Provide the (x, y) coordinate of the cell's center where the given text is located.  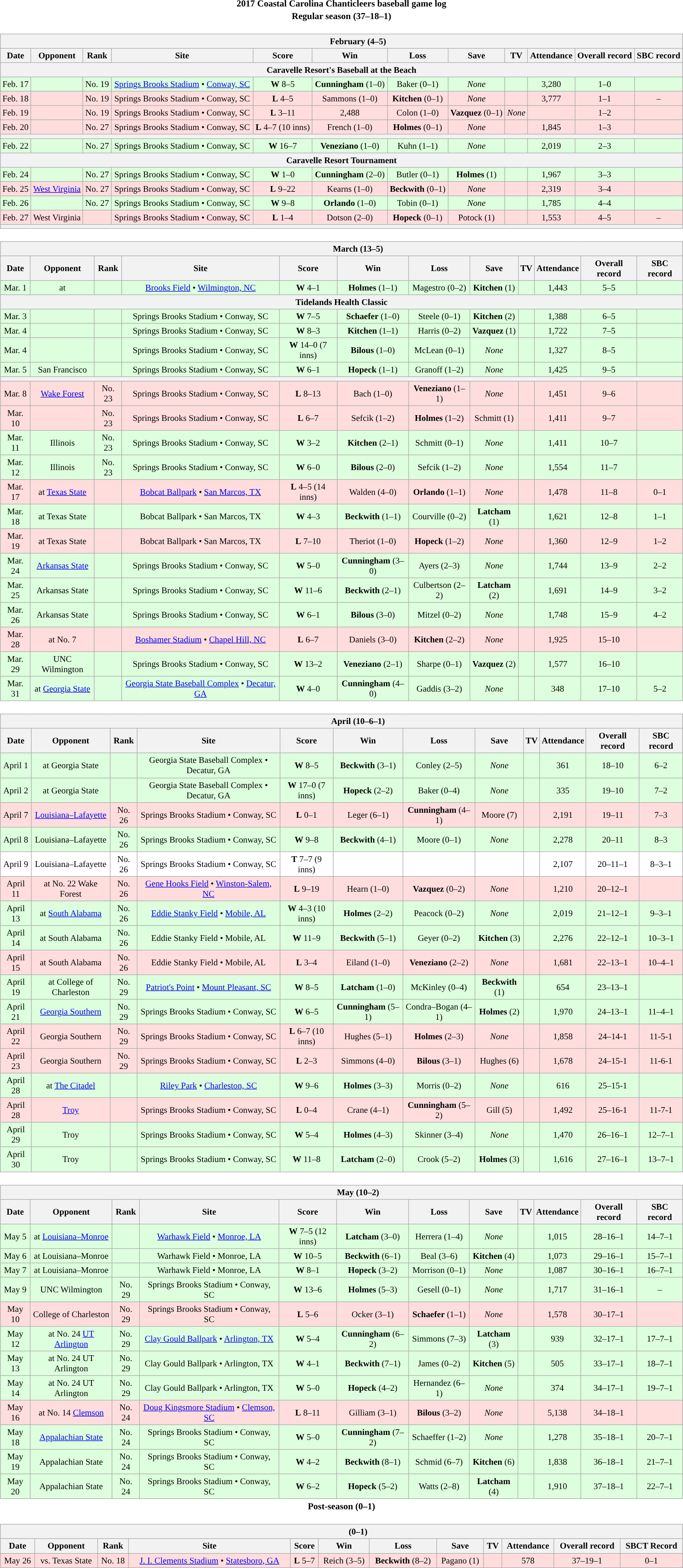
34–17–1 (609, 1388)
Cunningham (4–0) (373, 689)
Hopeck (1–2) (439, 541)
May (10–2) (341, 1192)
15–10 (609, 640)
19–11 (613, 815)
31–16–1 (609, 1289)
at College of Charleston (71, 987)
Herrera (1–4) (439, 1236)
29–16–1 (609, 1256)
12–7–1 (661, 1135)
11-5-1 (661, 1036)
Mitzel (0–2) (439, 615)
505 (557, 1363)
April 21 (16, 1012)
Kuhn (1–1) (418, 146)
May 19 (15, 1462)
W 6–0 (308, 467)
20–12–1 (613, 888)
W 10–5 (308, 1256)
Vazquez (1) (494, 331)
33–17–1 (609, 1363)
1,443 (558, 288)
Cunningham (7–2) (373, 1437)
Latcham (1–0) (368, 987)
1–0 (604, 84)
W 7–5 (308, 316)
May 16 (15, 1413)
Morris (0–2) (439, 1086)
1,278 (557, 1437)
5,138 (557, 1413)
Gaddis (3–2) (439, 689)
W 6–5 (306, 1012)
L 9–22 (283, 189)
18–7–1 (660, 1363)
Simmons (7–3) (439, 1339)
15–9 (609, 615)
Gilliam (3–1) (373, 1413)
24–14-1 (613, 1036)
Feb. 19 (16, 113)
Boshamer Stadium • Chapel Hill, NC (200, 640)
April 22 (16, 1036)
Schmitt (1) (494, 418)
at No. 22 Wake Forest (71, 888)
San Francisco (63, 370)
1,722 (558, 331)
May 14 (15, 1388)
12–8 (609, 516)
Mar. 31 (15, 689)
22–7–1 (660, 1487)
at No. 7 (63, 640)
Veneziano (2–2) (439, 962)
Bach (1–0) (373, 393)
W 6–2 (308, 1487)
1–3 (604, 127)
22–12–1 (613, 938)
20–11–1 (613, 864)
Kitchen (2–2) (439, 640)
Schmitt (0–1) (439, 442)
939 (557, 1339)
Peacock (0–2) (439, 913)
Schaefer (1–0) (373, 316)
19–10 (613, 790)
348 (558, 689)
Mar. 1 (15, 288)
Feb. 18 (16, 99)
Veneziano (1–1) (439, 393)
Schmid (6–7) (439, 1462)
32–17–1 (609, 1339)
W 11–8 (306, 1160)
Beckwith (4–1) (368, 839)
1,967 (551, 174)
Mar. 3 (15, 316)
Hopeck (5–2) (373, 1487)
W 13–6 (308, 1289)
1,327 (558, 350)
4–5 (604, 217)
May 12 (15, 1339)
2,107 (563, 864)
Feb. 26 (16, 203)
April 29 (16, 1135)
1,388 (558, 316)
L 2–3 (306, 1061)
Latcham (3) (494, 1339)
Beckwith (8–1) (373, 1462)
578 (528, 1560)
W 4–0 (308, 689)
Moore (0–1) (439, 839)
French (1–0) (350, 127)
April 9 (16, 864)
L 0–4 (306, 1110)
30–16–1 (609, 1270)
9–6 (609, 393)
Beckwith (0–1) (418, 189)
W 9–6 (306, 1086)
Feb. 22 (16, 146)
8–3 (661, 839)
Moore (7) (499, 815)
Hernandez (6–1) (439, 1388)
17–10 (609, 689)
vs. Texas State (66, 1560)
W 16–7 (283, 146)
11-7-1 (661, 1110)
Cunningham (2–0) (350, 174)
Ocker (3–1) (373, 1314)
1,492 (563, 1110)
Bilous (3–0) (373, 615)
L 4–5 (283, 99)
Hughes (5–1) (368, 1036)
Hearn (1–0) (368, 888)
2–3 (604, 146)
335 (563, 790)
W 8–1 (308, 1270)
Latcham (1) (494, 516)
9–3–1 (661, 913)
College of Charleston (71, 1314)
Walden (4–0) (373, 492)
Gene Hooks Field • Winston-Salem, NC (208, 888)
374 (557, 1388)
L 8–13 (308, 393)
Schaefer (1–1) (439, 1314)
27–16–1 (613, 1160)
Cunningham (4–1) (439, 815)
12–9 (609, 541)
1,748 (558, 615)
11–8 (609, 492)
Daniels (3–0) (373, 640)
Mar. 28 (15, 640)
W 13–2 (308, 664)
May 26 (18, 1560)
Kitchen (2) (494, 316)
28–16–1 (609, 1236)
Latcham (2) (494, 590)
Holmes (4–3) (368, 1135)
Cunningham (6–2) (373, 1339)
Kitchen (1) (494, 288)
23–13–1 (613, 987)
Holmes (1) (476, 174)
May 9 (15, 1289)
17–7–1 (660, 1339)
L 4–5 (14 inns) (308, 492)
L 8–11 (308, 1413)
W 7–5 (12 inns) (308, 1236)
April 23 (16, 1061)
Geyer (0–2) (439, 938)
L 3–4 (306, 962)
1,210 (563, 888)
Bilous (1–0) (373, 350)
Butler (0–1) (418, 174)
Sharpe (0–1) (439, 664)
L 3–11 (283, 113)
No. 18 (113, 1560)
5–5 (609, 288)
Skinner (3–4) (439, 1135)
2,276 (563, 938)
Holmes (0–1) (418, 127)
37–19–1 (587, 1560)
Cunningham (3–0) (373, 566)
24–13–1 (613, 1012)
Harris (0–2) (439, 331)
25–15-1 (613, 1086)
April 2 (16, 790)
Gesell (0–1) (439, 1289)
April 30 (16, 1160)
1,717 (557, 1289)
22–13–1 (613, 962)
Mar. 5 (15, 370)
Veneziano (1–0) (350, 146)
Simmons (4–0) (368, 1061)
W 11–9 (306, 938)
Mar. 17 (15, 492)
Watts (2–8) (439, 1487)
W 4–3 (10 inns) (306, 913)
3,280 (551, 84)
April 11 (16, 888)
L 5–7 (305, 1560)
Mar. 10 (15, 418)
7–3 (661, 815)
1,470 (563, 1135)
W 8–3 (308, 331)
Caravelle Resort Tournament (341, 160)
W 3–2 (308, 442)
2,319 (551, 189)
2,278 (563, 839)
L 4–7 (10 inns) (283, 127)
W 17–0 (7 inns) (306, 790)
7–5 (609, 331)
Culbertson (2–2) (439, 590)
Mar. 8 (15, 393)
Veneziano (2–1) (373, 664)
1,910 (557, 1487)
Sammons (1–0) (350, 99)
Magestro (0–2) (439, 288)
5–2 (660, 689)
Mar. 11 (15, 442)
30–17–1 (609, 1314)
Holmes (3–3) (368, 1086)
34–18–1 (609, 1413)
Kitchen (3) (499, 938)
McLean (0–1) (439, 350)
April 14 (16, 938)
Kitchen (4) (494, 1256)
2–2 (660, 566)
Kitchen (5) (494, 1363)
21–12–1 (613, 913)
Mar. 26 (15, 615)
May 18 (15, 1437)
Vazquez (0–2) (439, 888)
10–3–1 (661, 938)
Gill (5) (499, 1110)
at The Citadel (71, 1086)
Potock (1) (476, 217)
11–4–1 (661, 1012)
Latcham (4) (494, 1487)
L 6–7 (10 inns) (306, 1036)
L 1–4 (283, 217)
654 (563, 987)
Feb. 24 (16, 174)
Kitchen (0–1) (418, 99)
1,425 (558, 370)
Cunningham (5–1) (368, 1012)
Holmes (2–2) (368, 913)
3–2 (660, 590)
Schaeffer (1–2) (439, 1437)
Crane (4–1) (368, 1110)
L 5–6 (308, 1314)
4–4 (604, 203)
at No. 14 Clemson (71, 1413)
Mar. 18 (15, 516)
Kitchen (6) (494, 1462)
Holmes (1–1) (373, 288)
Mar. 25 (15, 590)
Beckwith (1–1) (373, 516)
36–18–1 (609, 1462)
8–5 (609, 350)
Mar. 12 (15, 467)
Kearns (1–0) (350, 189)
9–7 (609, 418)
Holmes (5–3) (373, 1289)
Eiland (1–0) (368, 962)
April 7 (16, 815)
Morrison (0–1) (439, 1270)
1,681 (563, 962)
19–7–1 (660, 1388)
Tidelands Health Classic (341, 302)
Crook (5–2) (439, 1160)
3–4 (604, 189)
Bilous (3–2) (439, 1413)
J. I. Clements Stadium • Statesboro, GA (209, 1560)
Orlando (1–0) (350, 203)
1,691 (558, 590)
Holmes (3) (499, 1160)
1,744 (558, 566)
4–2 (660, 615)
Cunningham (1–0) (350, 84)
April 15 (16, 962)
Baker (0–1) (418, 84)
14–7–1 (660, 1236)
16–7–1 (660, 1270)
11-6-1 (661, 1061)
1,858 (563, 1036)
T 7–7 (9 inns) (306, 864)
Feb. 27 (16, 217)
W 4–3 (308, 516)
James (0–2) (439, 1363)
May 6 (15, 1256)
3,777 (551, 99)
10–7 (609, 442)
6–5 (609, 316)
Cunningham (5–2) (439, 1110)
1,578 (557, 1314)
Patriot's Point • Mount Pleasant, SC (208, 987)
Holmes (1–2) (439, 418)
14–9 (609, 590)
18–10 (613, 766)
1,577 (558, 664)
May 5 (15, 1236)
1,087 (557, 1270)
24–15-1 (613, 1061)
2,488 (350, 113)
Pagano (1) (460, 1560)
(0–1) (341, 1532)
1,478 (558, 492)
Conley (2–5) (439, 766)
8–3–1 (661, 864)
Kitchen (2–1) (373, 442)
1,621 (558, 516)
21–7–1 (660, 1462)
Latcham (2–0) (368, 1160)
SBCT Record (652, 1546)
1,015 (557, 1236)
Holmes (2–3) (439, 1036)
Vazquez (0–1) (476, 113)
W 11–6 (308, 590)
W 4–2 (308, 1462)
1,451 (558, 393)
Mar. 29 (15, 664)
Beckwith (5–1) (368, 938)
20–11 (613, 839)
15–7–1 (660, 1256)
Tobin (0–1) (418, 203)
26–16–1 (613, 1135)
Hopeck (4–2) (373, 1388)
Bilous (3–1) (439, 1061)
35–18–1 (609, 1437)
April 1 (16, 766)
at (63, 288)
11–7 (609, 467)
May 20 (15, 1487)
3–3 (604, 174)
Beckwith (7–1) (373, 1363)
McKinley (0–4) (439, 987)
Hopeck (0–1) (418, 217)
Courville (0–2) (439, 516)
W 14–0 (7 inns) (308, 350)
2,191 (563, 815)
Condra–Bogan (4–1) (439, 1012)
Beckwith (2–1) (373, 590)
1,838 (557, 1462)
Doug Kingsmore Stadium • Clemson, SC (209, 1413)
10–4–1 (661, 962)
Beckwith (1) (499, 987)
Colon (1–0) (418, 113)
February (4–5) (341, 41)
1,925 (558, 640)
L 7–10 (308, 541)
May 7 (15, 1270)
W 1–0 (283, 174)
L 9–19 (306, 888)
37–18–1 (609, 1487)
Brooks Field • Wilmington, NC (200, 288)
Vazquez (2) (494, 664)
Hughes (6) (499, 1061)
616 (563, 1086)
April 19 (16, 987)
25–16-1 (613, 1110)
Caravelle Resort's Baseball at the Beach (341, 70)
March (13–5) (341, 249)
1,073 (557, 1256)
Orlando (1–1) (439, 492)
April 13 (16, 913)
Mar. 24 (15, 566)
Beckwith (3–1) (368, 766)
May 10 (15, 1314)
Steele (0–1) (439, 316)
Beal (3–6) (439, 1256)
1,554 (558, 467)
Feb. 25 (16, 189)
7–2 (661, 790)
1,553 (551, 217)
9–5 (609, 370)
Wake Forest (63, 393)
Hopeck (1–1) (373, 370)
Feb. 17 (16, 84)
Ayers (2–3) (439, 566)
16–10 (609, 664)
May 13 (15, 1363)
Beckwith (8–2) (403, 1560)
Riley Park • Charleston, SC (208, 1086)
Dotson (2–0) (350, 217)
20–7–1 (660, 1437)
Theriot (1–0) (373, 541)
Holmes (2) (499, 1012)
1,970 (563, 1012)
13–7–1 (661, 1160)
Beckwith (6–1) (373, 1256)
1,785 (551, 203)
1,616 (563, 1160)
April 8 (16, 839)
Mar. 19 (15, 541)
April (10–6–1) (341, 721)
1,360 (558, 541)
Kitchen (1–1) (373, 331)
Bilous (2–0) (373, 467)
Leger (6–1) (368, 815)
1,845 (551, 127)
1,678 (563, 1061)
13–9 (609, 566)
Latcham (3–0) (373, 1236)
Hopeck (3–2) (373, 1270)
6–2 (661, 766)
Feb. 20 (16, 127)
Hopeck (2–2) (368, 790)
Granoff (1–2) (439, 370)
L 0–1 (306, 815)
Baker (0–4) (439, 790)
Reich (3–5) (344, 1560)
361 (563, 766)
